Pinpoint the cell where the given text exists, returning its [x, y] midpoint coordinate. 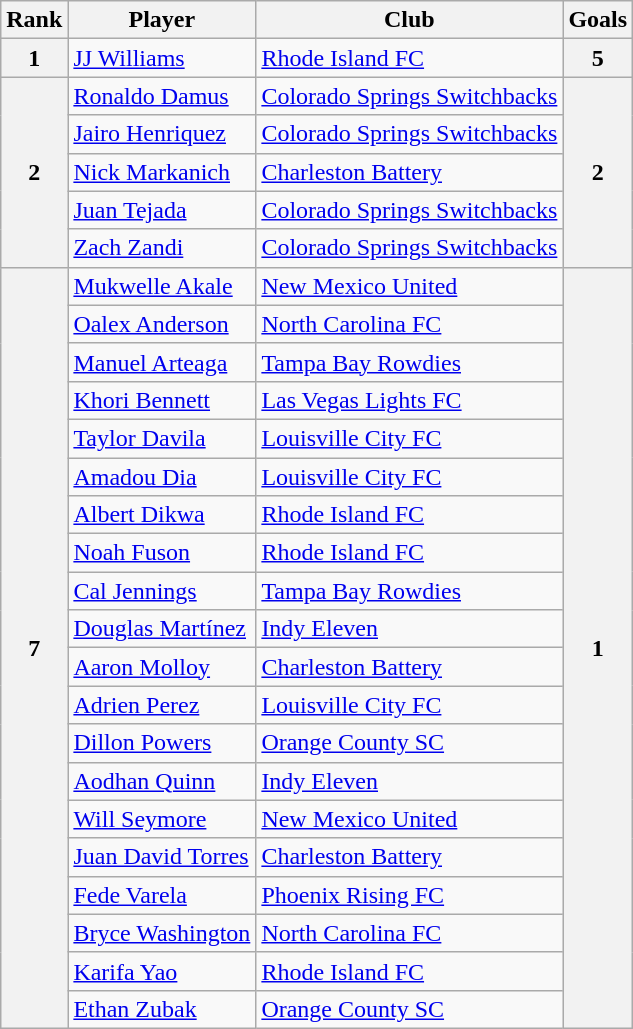
Las Vegas Lights FC [410, 400]
Will Seymore [162, 819]
Oalex Anderson [162, 324]
Phoenix Rising FC [410, 895]
Jairo Henriquez [162, 134]
Goals [598, 20]
Karifa Yao [162, 971]
Douglas Martínez [162, 629]
Juan Tejada [162, 210]
Club [410, 20]
Manuel Arteaga [162, 362]
Player [162, 20]
Noah Fuson [162, 553]
Juan David Torres [162, 857]
Albert Dikwa [162, 515]
Nick Markanich [162, 172]
5 [598, 58]
Amadou Dia [162, 477]
Mukwelle Akale [162, 286]
7 [34, 648]
Taylor Davila [162, 438]
Aaron Molloy [162, 667]
Dillon Powers [162, 743]
JJ Williams [162, 58]
Cal Jennings [162, 591]
Ronaldo Damus [162, 96]
Bryce Washington [162, 933]
Rank [34, 20]
Fede Varela [162, 895]
Aodhan Quinn [162, 781]
Zach Zandi [162, 248]
Ethan Zubak [162, 1009]
Adrien Perez [162, 705]
Khori Bennett [162, 400]
